Return [x, y] of the center of cell containing provided text 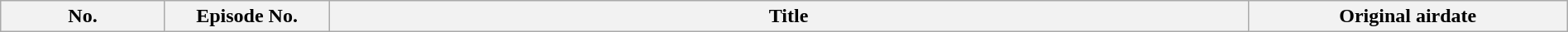
Original airdate [1408, 16]
Episode No. [246, 16]
No. [83, 16]
Title [789, 16]
